Return the (X, Y) coordinate for the center point of the cell that contains the specified text.  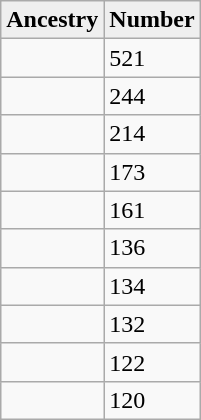
120 (152, 400)
521 (152, 58)
244 (152, 96)
122 (152, 362)
214 (152, 134)
Number (152, 20)
161 (152, 210)
132 (152, 324)
136 (152, 248)
134 (152, 286)
Ancestry (52, 20)
173 (152, 172)
